Determine the (x, y) coordinate at the center of the cell enclosing the given text.  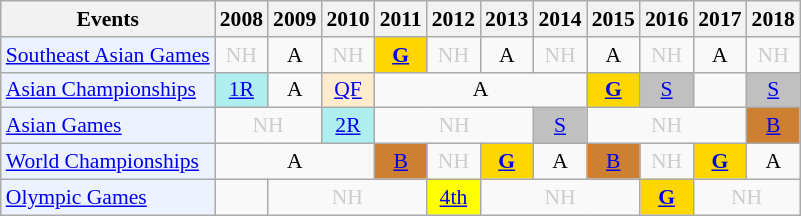
2R (348, 126)
1R (242, 90)
World Championships (108, 162)
2016 (666, 19)
4th (454, 197)
QF (348, 90)
2017 (720, 19)
Southeast Asian Games (108, 55)
Asian Games (108, 126)
2011 (401, 19)
2015 (614, 19)
2008 (242, 19)
2012 (454, 19)
2009 (294, 19)
2014 (560, 19)
2013 (506, 19)
Asian Championships (108, 90)
2018 (774, 19)
2010 (348, 19)
Olympic Games (108, 197)
Events (108, 19)
